Capture the cell that displays the provided text and extract its [X, Y] central coordinate. 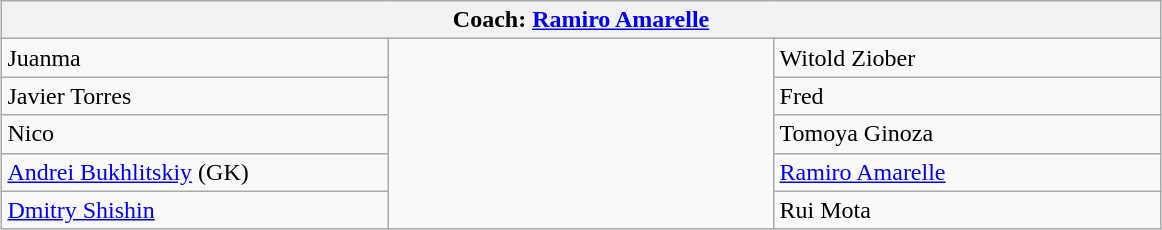
Ramiro Amarelle [967, 172]
Witold Ziober [967, 58]
Tomoya Ginoza [967, 134]
Javier Torres [195, 96]
Fred [967, 96]
Coach: Ramiro Amarelle [581, 20]
Juanma [195, 58]
Nico [195, 134]
Rui Mota [967, 210]
Andrei Bukhlitskiy (GK) [195, 172]
Dmitry Shishin [195, 210]
